Identify which cell holds the provided text, then report its (X, Y) central coordinate. 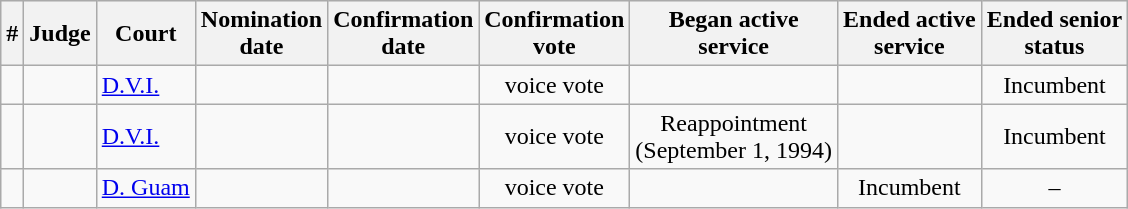
– (1054, 188)
Reappointment(September 1, 1994) (734, 136)
Court (146, 34)
Confirmationvote (554, 34)
# (12, 34)
Ended activeservice (909, 34)
D. Guam (146, 188)
Nominationdate (261, 34)
Confirmationdate (404, 34)
Judge (60, 34)
Began activeservice (734, 34)
Ended seniorstatus (1054, 34)
